Locate the cell with the specified text and output its (X, Y) center coordinate. 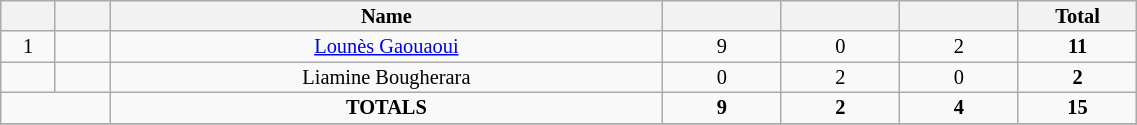
11 (1078, 46)
1 (28, 46)
Name (386, 16)
4 (960, 108)
Lounès Gaouaoui (386, 46)
15 (1078, 108)
Total (1078, 16)
Liamine Bougherara (386, 78)
TOTALS (386, 108)
